Identify which cell holds the provided text, then report its [X, Y] central coordinate. 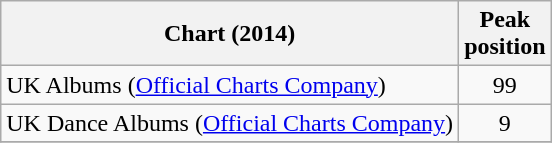
Peakposition [505, 34]
UK Dance Albums (Official Charts Company) [230, 123]
UK Albums (Official Charts Company) [230, 85]
9 [505, 123]
Chart (2014) [230, 34]
99 [505, 85]
